Pinpoint the cell where the given text exists, returning its (x, y) midpoint coordinate. 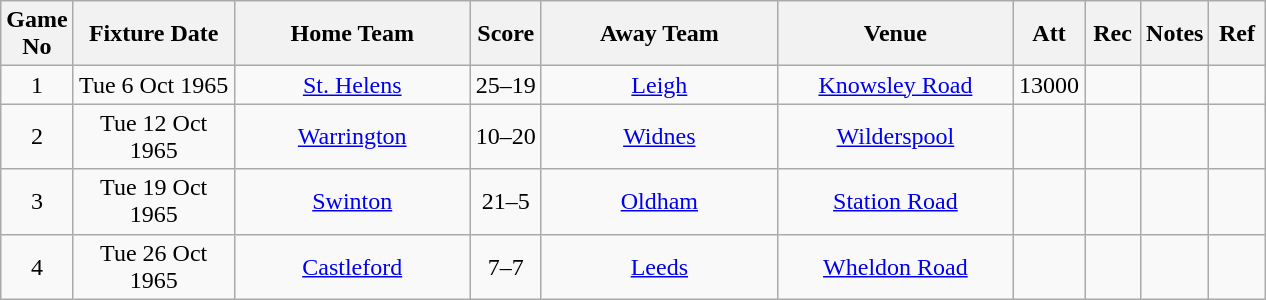
Game No (37, 34)
Tue 26 Oct 1965 (154, 266)
3 (37, 202)
Knowsley Road (895, 85)
St. Helens (352, 85)
Away Team (659, 34)
Ref (1237, 34)
Wheldon Road (895, 266)
Warrington (352, 136)
Att (1048, 34)
13000 (1048, 85)
Venue (895, 34)
21–5 (506, 202)
Home Team (352, 34)
Tue 12 Oct 1965 (154, 136)
10–20 (506, 136)
Tue 19 Oct 1965 (154, 202)
Score (506, 34)
1 (37, 85)
Station Road (895, 202)
Rec (1112, 34)
Fixture Date (154, 34)
Castleford (352, 266)
7–7 (506, 266)
Widnes (659, 136)
Leeds (659, 266)
25–19 (506, 85)
Wilderspool (895, 136)
Tue 6 Oct 1965 (154, 85)
Leigh (659, 85)
Swinton (352, 202)
2 (37, 136)
Oldham (659, 202)
Notes (1175, 34)
4 (37, 266)
